Detect which cell encompasses the target text, then output its (X, Y) center coordinate. 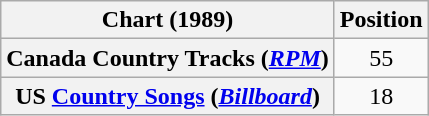
55 (381, 58)
Chart (1989) (168, 20)
18 (381, 96)
Canada Country Tracks (RPM) (168, 58)
US Country Songs (Billboard) (168, 96)
Position (381, 20)
